Search for the cell housing the specified text and yield its [X, Y] center coordinate. 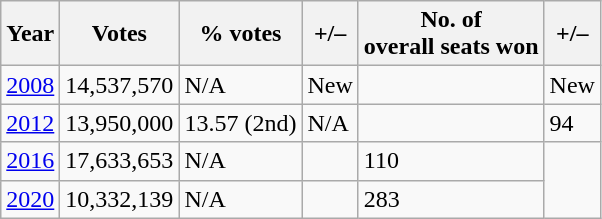
Year [30, 34]
94 [572, 123]
13.57 (2nd) [240, 123]
No. ofoverall seats won [451, 34]
2012 [30, 123]
110 [451, 161]
283 [451, 199]
2008 [30, 85]
Votes [120, 34]
14,537,570 [120, 85]
13,950,000 [120, 123]
% votes [240, 34]
10,332,139 [120, 199]
2016 [30, 161]
2020 [30, 199]
17,633,653 [120, 161]
